Determine the (x, y) coordinate at the center of the cell enclosing the given text.  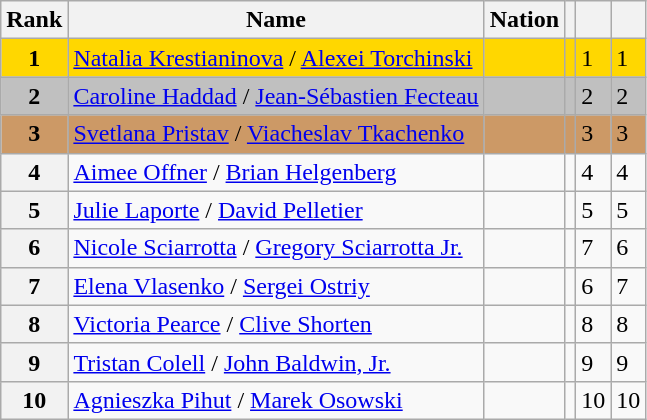
Victoria Pearce / Clive Shorten (276, 324)
Tristan Colell / John Baldwin, Jr. (276, 362)
Natalia Krestianinova / Alexei Torchinski (276, 58)
Caroline Haddad / Jean-Sébastien Fecteau (276, 96)
Nation (524, 20)
Name (276, 20)
Aimee Offner / Brian Helgenberg (276, 172)
Nicole Sciarrotta / Gregory Sciarrotta Jr. (276, 248)
Agnieszka Pihut / Marek Osowski (276, 400)
Julie Laporte / David Pelletier (276, 210)
Svetlana Pristav / Viacheslav Tkachenko (276, 134)
Elena Vlasenko / Sergei Ostriy (276, 286)
Rank (34, 20)
